Scan for the cell matching the given text and deliver its [X, Y] coordinate at center. 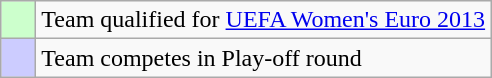
Team competes in Play-off round [264, 58]
Team qualified for UEFA Women's Euro 2013 [264, 20]
